Return [X, Y] of the center of cell containing provided text 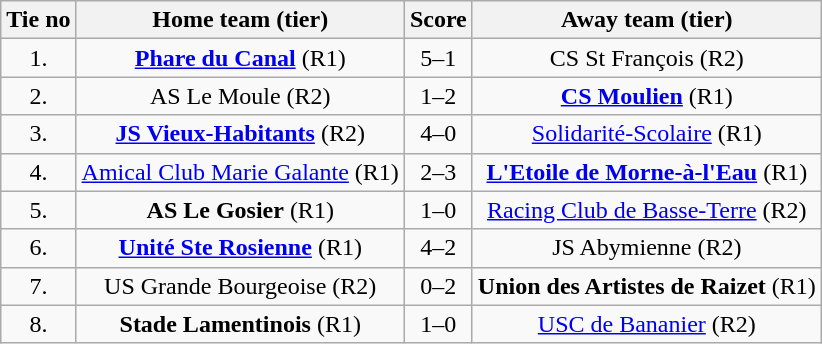
0–2 [438, 286]
1–2 [438, 96]
Solidarité-Scolaire (R1) [646, 134]
Stade Lamentinois (R1) [240, 324]
Phare du Canal (R1) [240, 58]
Unité Ste Rosienne (R1) [240, 248]
JS Vieux-Habitants (R2) [240, 134]
Amical Club Marie Galante (R1) [240, 172]
1. [38, 58]
US Grande Bourgeoise (R2) [240, 286]
Score [438, 20]
CS Moulien (R1) [646, 96]
Tie no [38, 20]
L'Etoile de Morne-à-l'Eau (R1) [646, 172]
Home team (tier) [240, 20]
5–1 [438, 58]
Away team (tier) [646, 20]
2. [38, 96]
Racing Club de Basse-Terre (R2) [646, 210]
AS Le Gosier (R1) [240, 210]
4–2 [438, 248]
2–3 [438, 172]
7. [38, 286]
Union des Artistes de Raizet (R1) [646, 286]
JS Abymienne (R2) [646, 248]
3. [38, 134]
USC de Bananier (R2) [646, 324]
6. [38, 248]
4. [38, 172]
4–0 [438, 134]
AS Le Moule (R2) [240, 96]
CS St François (R2) [646, 58]
5. [38, 210]
8. [38, 324]
